Locate the cell with the specified text and output its [X, Y] center coordinate. 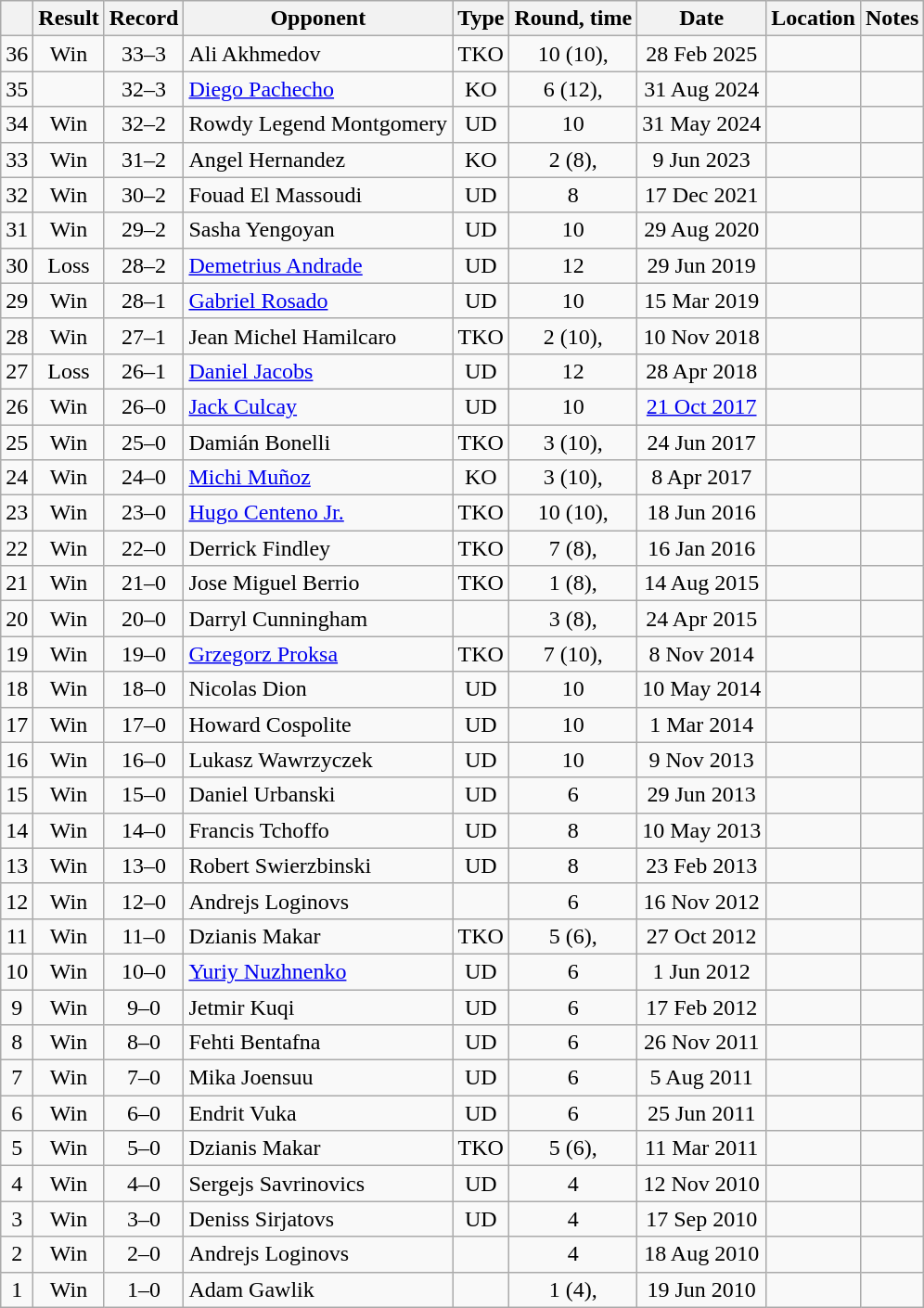
36 [17, 54]
16–0 [144, 760]
17–0 [144, 725]
12 Nov 2010 [701, 1184]
Ali Akhmedov [318, 54]
33–3 [144, 54]
Diego Pachecho [318, 89]
Type [481, 19]
11 [17, 936]
15 Mar 2019 [701, 301]
30 [17, 265]
Adam Gawlik [318, 1289]
Sergejs Savrinovics [318, 1184]
29 [17, 301]
Daniel Urbanski [318, 795]
2 [17, 1254]
3 (8), [573, 619]
27 [17, 371]
Francis Tchoffo [318, 830]
Opponent [318, 19]
Location [814, 19]
Darryl Cunningham [318, 619]
Endrit Vuka [318, 1113]
Damián Bonelli [318, 442]
8–0 [144, 1043]
30–2 [144, 195]
26–1 [144, 371]
18 [17, 689]
24 [17, 478]
28–1 [144, 301]
Robert Swierzbinski [318, 866]
8 Apr 2017 [701, 478]
1 Mar 2014 [701, 725]
22–0 [144, 548]
Lukasz Wawrzyczek [318, 760]
Howard Cospolite [318, 725]
Gabriel Rosado [318, 301]
23 Feb 2013 [701, 866]
9 [17, 1007]
7 [17, 1078]
7 (10), [573, 654]
28 [17, 336]
29 Jun 2019 [701, 265]
Jetmir Kuqi [318, 1007]
19 Jun 2010 [701, 1289]
25 Jun 2011 [701, 1113]
31 May 2024 [701, 124]
16 [17, 760]
16 Nov 2012 [701, 901]
14 Aug 2015 [701, 583]
5 [17, 1148]
18–0 [144, 689]
Rowdy Legend Montgomery [318, 124]
24 Apr 2015 [701, 619]
11 Mar 2011 [701, 1148]
Date [701, 19]
17 Feb 2012 [701, 1007]
2 (10), [573, 336]
1 (8), [573, 583]
Angel Hernandez [318, 160]
Yuriy Nuzhnenko [318, 971]
20 [17, 619]
6–0 [144, 1113]
28 Apr 2018 [701, 371]
9 Jun 2023 [701, 160]
19–0 [144, 654]
8 Nov 2014 [701, 654]
10 May 2013 [701, 830]
Sasha Yengoyan [318, 230]
24–0 [144, 478]
32–2 [144, 124]
31 Aug 2024 [701, 89]
27–1 [144, 336]
21 Oct 2017 [701, 406]
6 (12), [573, 89]
28–2 [144, 265]
23–0 [144, 513]
Fouad El Massoudi [318, 195]
12–0 [144, 901]
10 May 2014 [701, 689]
Record [144, 19]
29 Aug 2020 [701, 230]
Jack Culcay [318, 406]
17 Sep 2010 [701, 1219]
1 [17, 1289]
Demetrius Andrade [318, 265]
Jean Michel Hamilcaro [318, 336]
21 [17, 583]
14–0 [144, 830]
18 Jun 2016 [701, 513]
Daniel Jacobs [318, 371]
7 (8), [573, 548]
5 Aug 2011 [701, 1078]
Michi Muñoz [318, 478]
31 [17, 230]
26 Nov 2011 [701, 1043]
17 [17, 725]
28 Feb 2025 [701, 54]
19 [17, 654]
20–0 [144, 619]
Notes [892, 19]
Grzegorz Proksa [318, 654]
3–0 [144, 1219]
16 Jan 2016 [701, 548]
24 Jun 2017 [701, 442]
1 Jun 2012 [701, 971]
32–3 [144, 89]
15–0 [144, 795]
7–0 [144, 1078]
Fehti Bentafna [318, 1043]
13–0 [144, 866]
Result [69, 19]
Deniss Sirjatovs [318, 1219]
32 [17, 195]
31–2 [144, 160]
26–0 [144, 406]
Jose Miguel Berrio [318, 583]
9–0 [144, 1007]
10 Nov 2018 [701, 336]
Hugo Centeno Jr. [318, 513]
35 [17, 89]
13 [17, 866]
21–0 [144, 583]
25–0 [144, 442]
23 [17, 513]
29–2 [144, 230]
18 Aug 2010 [701, 1254]
11–0 [144, 936]
9 Nov 2013 [701, 760]
15 [17, 795]
25 [17, 442]
34 [17, 124]
27 Oct 2012 [701, 936]
26 [17, 406]
4–0 [144, 1184]
3 [17, 1219]
14 [17, 830]
10–0 [144, 971]
Nicolas Dion [318, 689]
33 [17, 160]
2 (8), [573, 160]
29 Jun 2013 [701, 795]
1–0 [144, 1289]
Derrick Findley [318, 548]
17 Dec 2021 [701, 195]
Mika Joensuu [318, 1078]
22 [17, 548]
1 (4), [573, 1289]
5–0 [144, 1148]
2–0 [144, 1254]
Round, time [573, 19]
